Search for the cell housing the specified text and yield its (X, Y) center coordinate. 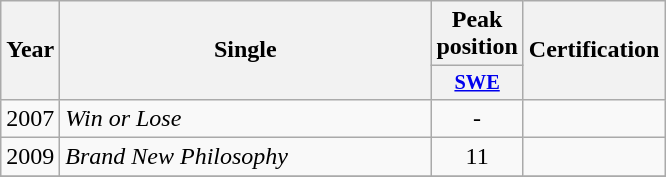
Win or Lose (246, 118)
Peak position (477, 34)
2007 (30, 118)
- (477, 118)
Single (246, 50)
Year (30, 50)
Brand New Philosophy (246, 157)
2009 (30, 157)
SWE (477, 83)
Certification (594, 50)
11 (477, 157)
